Find where the given text appears and provide that cell's center as (X, Y) coordinate. 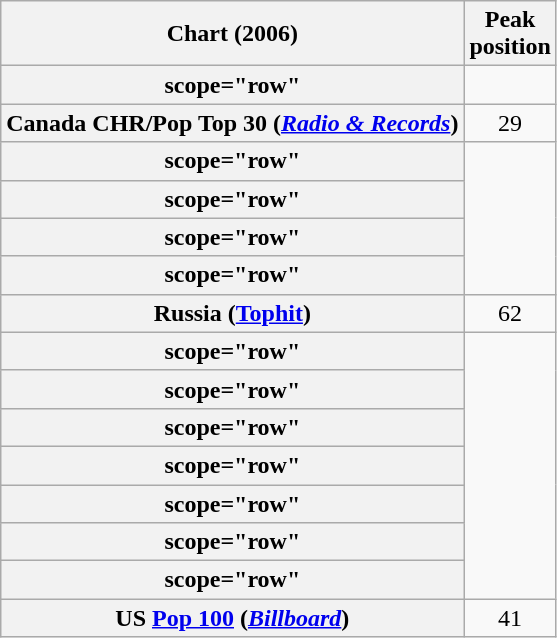
62 (510, 313)
Peakposition (510, 34)
US Pop 100 (Billboard) (232, 618)
29 (510, 123)
Chart (2006) (232, 34)
Canada CHR/Pop Top 30 (Radio & Records) (232, 123)
41 (510, 618)
Russia (Tophit) (232, 313)
